Search for the cell housing the specified text and yield its [X, Y] center coordinate. 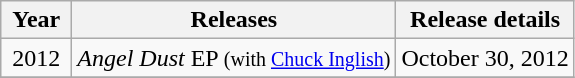
Angel Dust EP (with Chuck Inglish) [234, 58]
October 30, 2012 [485, 58]
2012 [36, 58]
Year [36, 20]
Releases [234, 20]
Release details [485, 20]
